From the cell containing the given text, extract its center point as [x, y] coordinate. 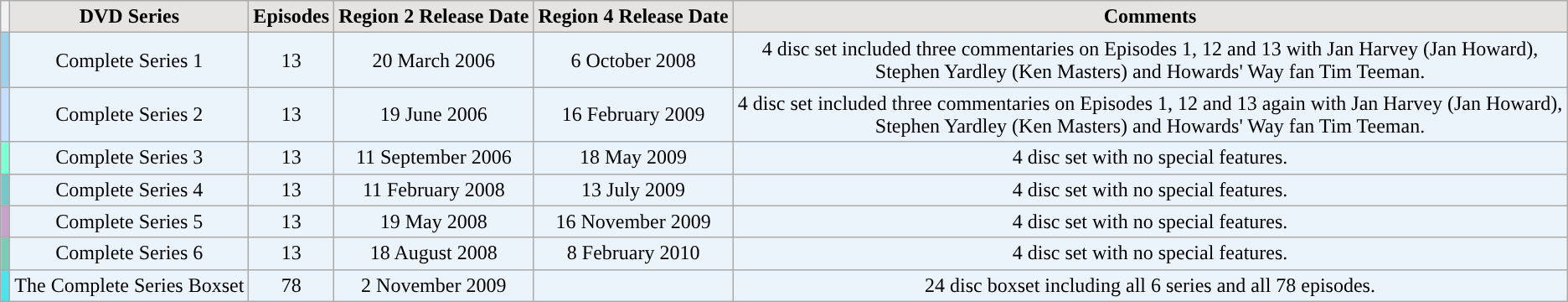
The Complete Series Boxset [129, 285]
78 [291, 285]
DVD Series [129, 17]
Region 2 Release Date [434, 17]
Complete Series 4 [129, 190]
6 October 2008 [633, 60]
19 June 2006 [434, 114]
Complete Series 3 [129, 158]
Region 4 Release Date [633, 17]
16 November 2009 [633, 221]
18 August 2008 [434, 253]
19 May 2008 [434, 221]
16 February 2009 [633, 114]
Episodes [291, 17]
Complete Series 1 [129, 60]
18 May 2009 [633, 158]
8 February 2010 [633, 253]
Complete Series 6 [129, 253]
Complete Series 5 [129, 221]
11 September 2006 [434, 158]
11 February 2008 [434, 190]
13 July 2009 [633, 190]
24 disc boxset including all 6 series and all 78 episodes. [1149, 285]
20 March 2006 [434, 60]
Comments [1149, 17]
2 November 2009 [434, 285]
Complete Series 2 [129, 114]
